Determine the (x, y) coordinate at the center of the cell enclosing the given text.  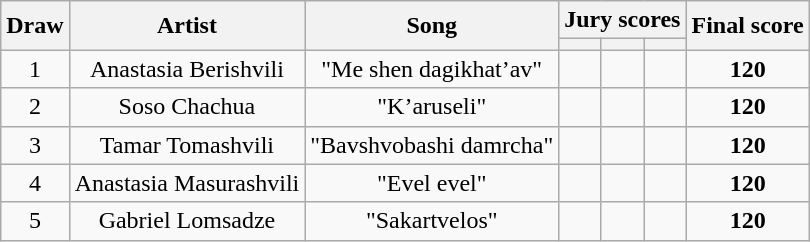
2 (35, 107)
1 (35, 69)
3 (35, 145)
"Sakartvelos" (432, 221)
Soso Chachua (187, 107)
Final score (748, 26)
Tamar Tomashvili (187, 145)
"Evel evel" (432, 183)
4 (35, 183)
Gabriel Lomsadze (187, 221)
Anastasia Berishvili (187, 69)
Anastasia Masurashvili (187, 183)
Artist (187, 26)
5 (35, 221)
"Me shen dagikhat’av" (432, 69)
Song (432, 26)
Draw (35, 26)
"K’aruseli" (432, 107)
"Bavshvobashi damrcha" (432, 145)
Jury scores (622, 20)
